Extract the (X, Y) coordinate from the center of the cell holding the provided text.  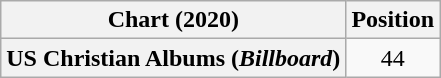
US Christian Albums (Billboard) (174, 58)
Position (393, 20)
44 (393, 58)
Chart (2020) (174, 20)
